Find where the given text appears and provide that cell's center as [X, Y] coordinate. 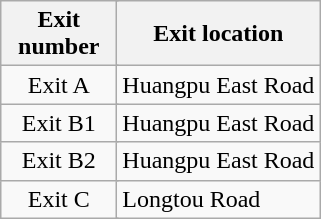
Exit number [59, 34]
Exit C [59, 199]
Exit B2 [59, 161]
Longtou Road [218, 199]
Exit location [218, 34]
Exit A [59, 85]
Exit B1 [59, 123]
